Pinpoint the cell where the given text exists, returning its (x, y) midpoint coordinate. 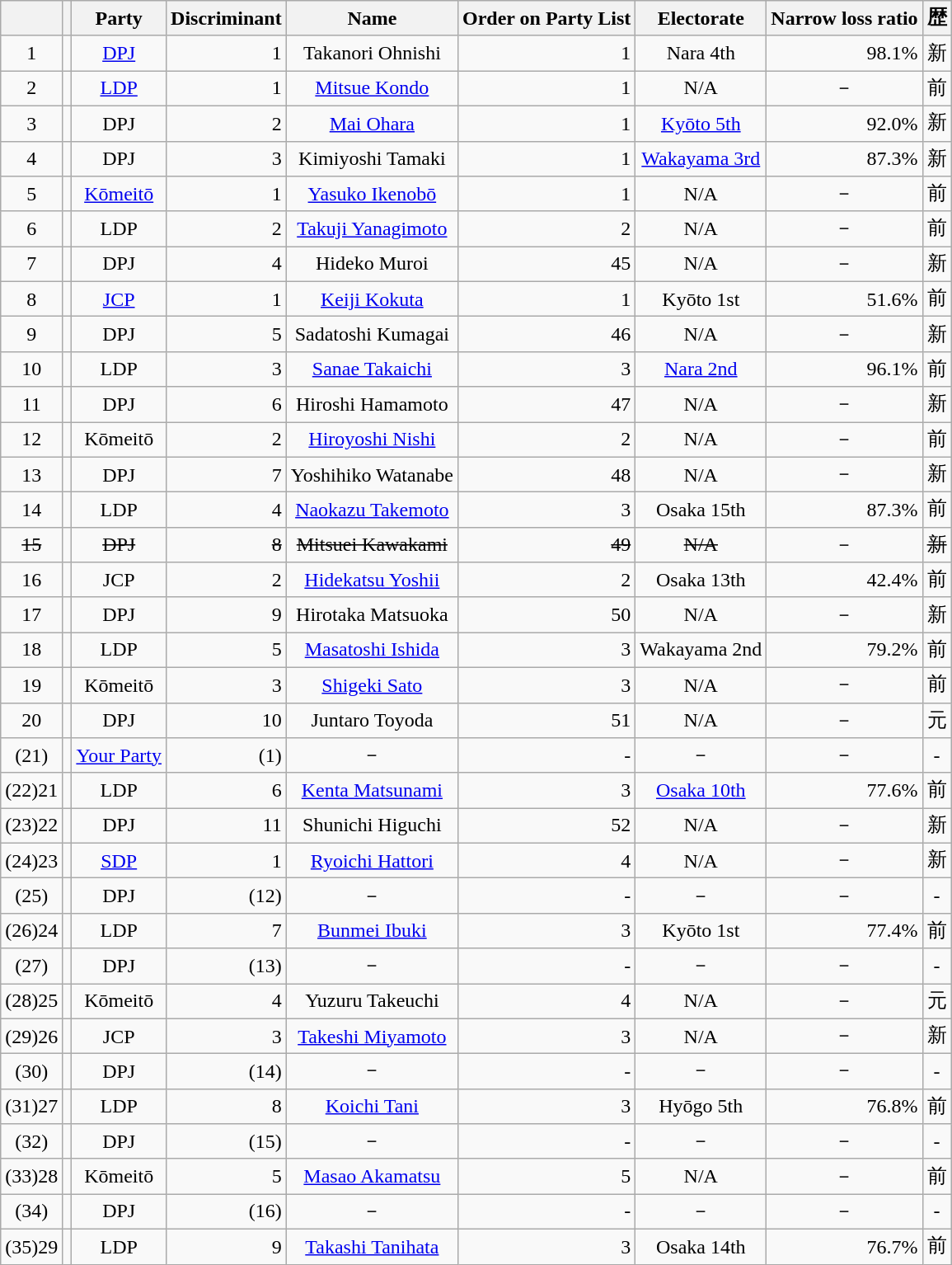
Discriminant (227, 18)
Shunichi Higuchi (372, 826)
77.4% (844, 930)
Osaka 14th (701, 1247)
76.8% (844, 1107)
Nara 2nd (701, 369)
12 (31, 440)
Osaka 10th (701, 790)
20 (31, 721)
(12) (227, 896)
(24)23 (31, 861)
(34) (31, 1212)
Koichi Tani (372, 1107)
Hiroyoshi Nishi (372, 440)
51.6% (844, 299)
92.0% (844, 124)
(27) (31, 966)
(33)28 (31, 1176)
46 (546, 335)
Takeshi Miyamoto (372, 1036)
Kenta Matsunami (372, 790)
47 (546, 404)
(35)29 (31, 1247)
Electorate (701, 18)
45 (546, 264)
Shigeki Sato (372, 684)
Juntaro Toyoda (372, 721)
(32) (31, 1141)
Nara 4th (701, 53)
Your Party (119, 755)
Hiroshi Hamamoto (372, 404)
(16) (227, 1212)
(30) (31, 1072)
48 (546, 475)
Keiji Kokuta (372, 299)
Masatoshi Ishida (372, 650)
Takashi Tanihata (372, 1247)
14 (31, 510)
Hyōgo 5th (701, 1107)
18 (31, 650)
Takanori Ohnishi (372, 53)
(21) (31, 755)
Mitsue Kondo (372, 89)
(1) (227, 755)
Sadatoshi Kumagai (372, 335)
歴 (936, 18)
13 (31, 475)
(22)21 (31, 790)
98.1% (844, 53)
77.6% (844, 790)
19 (31, 684)
Hirotaka Matsuoka (372, 615)
(13) (227, 966)
(25) (31, 896)
Masao Akamatsu (372, 1176)
Hidekatsu Yoshii (372, 581)
SDP (119, 861)
17 (31, 615)
Mai Ohara (372, 124)
16 (31, 581)
49 (546, 544)
Wakayama 3rd (701, 158)
96.1% (844, 369)
42.4% (844, 581)
Wakayama 2nd (701, 650)
Kimiyoshi Tamaki (372, 158)
(29)26 (31, 1036)
Hideko Muroi (372, 264)
Bunmei Ibuki (372, 930)
Sanae Takaichi (372, 369)
Yuzuru Takeuchi (372, 1001)
Naokazu Takemoto (372, 510)
(31)27 (31, 1107)
(15) (227, 1141)
Kyōto 5th (701, 124)
Yoshihiko Watanabe (372, 475)
(28)25 (31, 1001)
51 (546, 721)
Osaka 13th (701, 581)
Order on Party List (546, 18)
Name (372, 18)
52 (546, 826)
(26)24 (31, 930)
Yasuko Ikenobō (372, 195)
76.7% (844, 1247)
Mitsuei Kawakami (372, 544)
(14) (227, 1072)
50 (546, 615)
Narrow loss ratio (844, 18)
Ryoichi Hattori (372, 861)
15 (31, 544)
Takuji Yanagimoto (372, 229)
Osaka 15th (701, 510)
Party (119, 18)
(23)22 (31, 826)
79.2% (844, 650)
